Pinpoint the cell where the given text exists, returning its [x, y] midpoint coordinate. 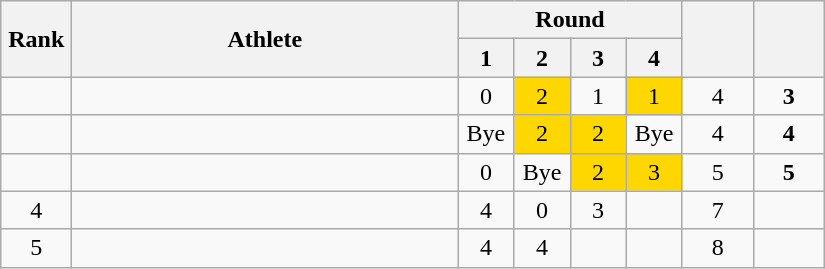
Rank [36, 39]
Athlete [265, 39]
8 [718, 248]
7 [718, 210]
Round [570, 20]
